For the text-containing cell, return its midpoint in [X, Y] coordinate format. 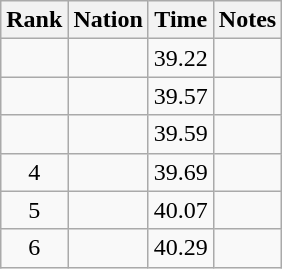
40.29 [180, 248]
Time [180, 20]
39.69 [180, 172]
39.57 [180, 96]
4 [34, 172]
39.59 [180, 134]
6 [34, 248]
5 [34, 210]
39.22 [180, 58]
Nation [108, 20]
Rank [34, 20]
Notes [247, 20]
40.07 [180, 210]
